Find where the given text appears and provide that cell's center as [X, Y] coordinate. 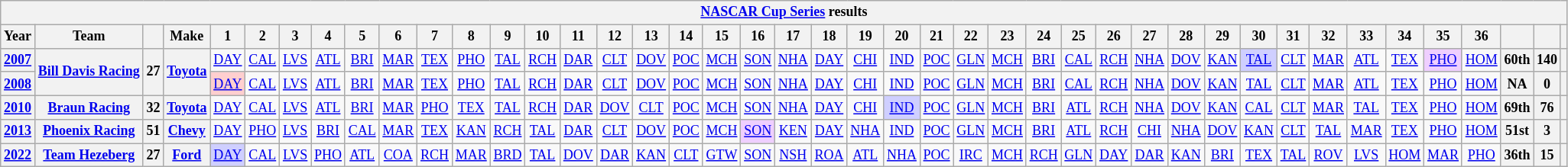
51st [1517, 131]
14 [686, 37]
2022 [18, 156]
13 [651, 37]
NASCAR Cup Series results [784, 12]
Make [187, 37]
2013 [18, 131]
2008 [18, 84]
NSH [794, 156]
16 [758, 37]
2 [263, 37]
ROV [1329, 156]
76 [1547, 107]
22 [971, 37]
7 [435, 37]
KEN [794, 131]
140 [1547, 59]
6 [398, 37]
11 [578, 37]
Year [18, 37]
23 [1008, 37]
60th [1517, 59]
17 [794, 37]
19 [865, 37]
21 [937, 37]
34 [1405, 37]
51 [153, 131]
8 [471, 37]
36th [1517, 156]
29 [1222, 37]
36 [1482, 37]
31 [1293, 37]
24 [1044, 37]
9 [508, 37]
Braun Racing [89, 107]
COA [398, 156]
35 [1443, 37]
GTW [722, 156]
0 [1547, 84]
18 [829, 37]
Bill Davis Racing [89, 72]
2007 [18, 59]
Ford [187, 156]
28 [1186, 37]
30 [1259, 37]
33 [1366, 37]
2010 [18, 107]
25 [1079, 37]
10 [543, 37]
ROA [829, 156]
BRD [508, 156]
Chevy [187, 131]
1 [228, 37]
26 [1114, 37]
5 [362, 37]
69th [1517, 107]
12 [615, 37]
4 [329, 37]
IRC [971, 156]
Team Hezeberg [89, 156]
Team [89, 37]
20 [902, 37]
Phoenix Racing [89, 131]
NA [1517, 84]
